Pinpoint the cell where the given text exists, returning its [X, Y] midpoint coordinate. 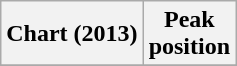
Peakposition [189, 34]
Chart (2013) [72, 34]
